Return (X, Y) of the center of cell containing provided text 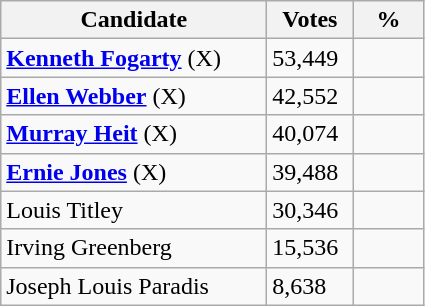
42,552 (310, 96)
Kenneth Fogarty (X) (134, 58)
53,449 (310, 58)
39,488 (310, 172)
Irving Greenberg (134, 248)
40,074 (310, 134)
Votes (310, 20)
Murray Heit (X) (134, 134)
% (388, 20)
8,638 (310, 286)
Joseph Louis Paradis (134, 286)
Candidate (134, 20)
Louis Titley (134, 210)
30,346 (310, 210)
Ellen Webber (X) (134, 96)
Ernie Jones (X) (134, 172)
15,536 (310, 248)
